Pinpoint the cell where the given text exists, returning its (X, Y) midpoint coordinate. 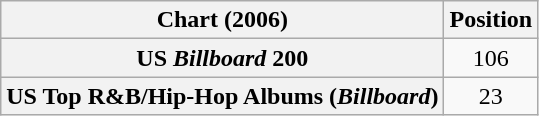
106 (491, 58)
Chart (2006) (222, 20)
US Top R&B/Hip-Hop Albums (Billboard) (222, 96)
23 (491, 96)
US Billboard 200 (222, 58)
Position (491, 20)
